Scan for the cell matching the given text and deliver its [x, y] coordinate at center. 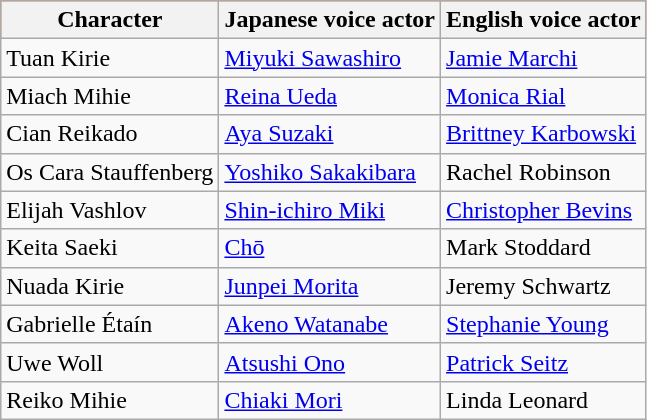
Aya Suzaki [330, 134]
Yoshiko Sakakibara [330, 172]
Christopher Bevins [544, 210]
Japanese voice actor [330, 20]
Mark Stoddard [544, 248]
Tuan Kirie [110, 58]
Gabrielle Étaín [110, 324]
Miyuki Sawashiro [330, 58]
Atsushi Ono [330, 362]
Reina Ueda [330, 96]
Nuada Kirie [110, 286]
Chō [330, 248]
Linda Leonard [544, 400]
Character [110, 20]
Stephanie Young [544, 324]
Jamie Marchi [544, 58]
Miach Mihie [110, 96]
Shin-ichiro Miki [330, 210]
Keita Saeki [110, 248]
Elijah Vashlov [110, 210]
Chiaki Mori [330, 400]
Jeremy Schwartz [544, 286]
Uwe Woll [110, 362]
Junpei Morita [330, 286]
Os Cara Stauffenberg [110, 172]
Rachel Robinson [544, 172]
Brittney Karbowski [544, 134]
Cian Reikado [110, 134]
Reiko Mihie [110, 400]
English voice actor [544, 20]
Akeno Watanabe [330, 324]
Patrick Seitz [544, 362]
Monica Rial [544, 96]
